Detect which cell encompasses the target text, then output its (x, y) center coordinate. 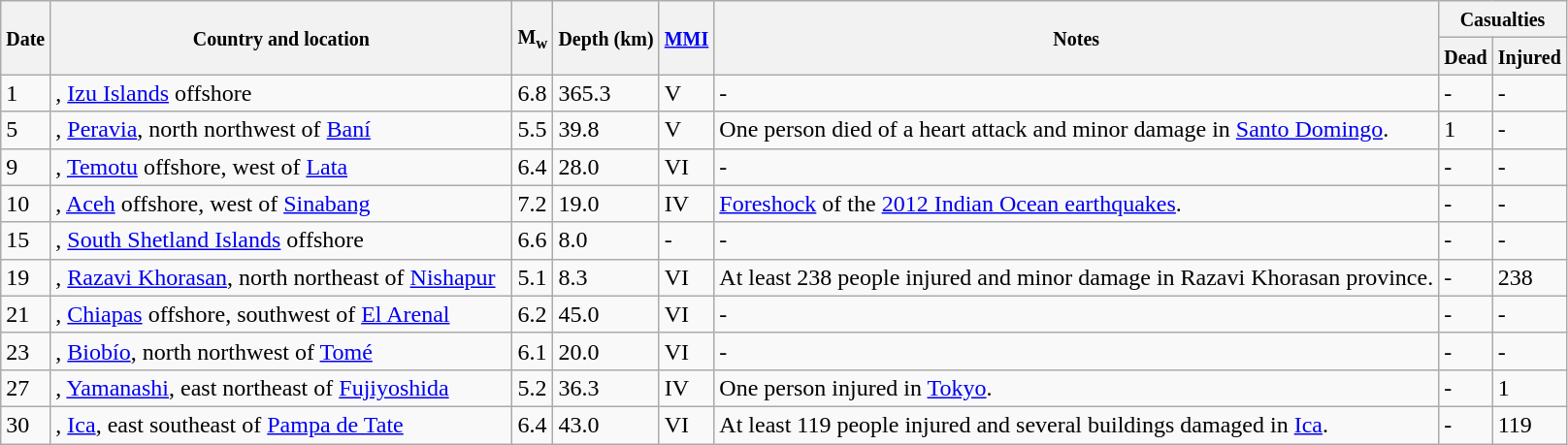
6.2 (533, 314)
8.0 (605, 240)
, Izu Islands offshore (281, 93)
6.8 (533, 93)
, Temotu offshore, west of Lata (281, 167)
MMI (687, 38)
365.3 (605, 93)
Injured (1529, 56)
5.1 (533, 277)
, Razavi Khorasan, north northeast of Nishapur (281, 277)
, Peravia, north northwest of Baní (281, 130)
36.3 (605, 388)
5.2 (533, 388)
23 (25, 351)
20.0 (605, 351)
, South Shetland Islands offshore (281, 240)
6.6 (533, 240)
Depth (km) (605, 38)
19.0 (605, 204)
Dead (1466, 56)
, Ica, east southeast of Pampa de Tate (281, 425)
Mw (533, 38)
Notes (1077, 38)
, Biobío, north northwest of Tomé (281, 351)
15 (25, 240)
39.8 (605, 130)
27 (25, 388)
19 (25, 277)
, Yamanashi, east northeast of Fujiyoshida (281, 388)
5.5 (533, 130)
At least 119 people injured and several buildings damaged in Ica. (1077, 425)
21 (25, 314)
Foreshock of the 2012 Indian Ocean earthquakes. (1077, 204)
One person injured in Tokyo. (1077, 388)
Country and location (281, 38)
, Aceh offshore, west of Sinabang (281, 204)
30 (25, 425)
6.1 (533, 351)
One person died of a heart attack and minor damage in Santo Domingo. (1077, 130)
Casualties (1503, 19)
28.0 (605, 167)
7.2 (533, 204)
238 (1529, 277)
10 (25, 204)
At least 238 people injured and minor damage in Razavi Khorasan province. (1077, 277)
Date (25, 38)
, Chiapas offshore, southwest of El Arenal (281, 314)
43.0 (605, 425)
45.0 (605, 314)
8.3 (605, 277)
9 (25, 167)
119 (1529, 425)
5 (25, 130)
